Locate the cell with the specified text and output its [x, y] center coordinate. 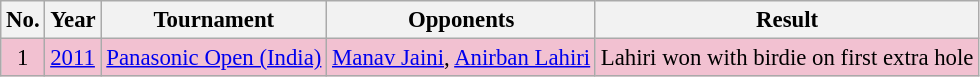
1 [23, 58]
Panasonic Open (India) [214, 58]
Opponents [462, 20]
Tournament [214, 20]
Manav Jaini, Anirban Lahiri [462, 58]
2011 [73, 58]
Lahiri won with birdie on first extra hole [786, 58]
Year [73, 20]
Result [786, 20]
No. [23, 20]
